Return the (x, y) coordinate for the center point of the cell that contains the specified text.  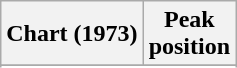
Peak position (189, 34)
Chart (1973) (72, 34)
